For the text-containing cell, return its midpoint in (x, y) coordinate format. 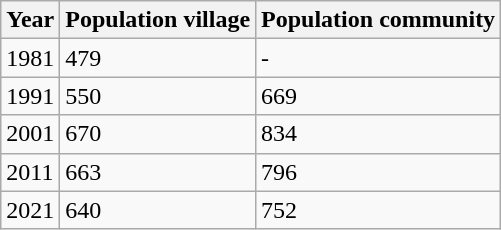
479 (158, 58)
2001 (30, 134)
670 (158, 134)
663 (158, 172)
834 (378, 134)
796 (378, 172)
Year (30, 20)
2021 (30, 210)
550 (158, 96)
752 (378, 210)
Population village (158, 20)
669 (378, 96)
1981 (30, 58)
2011 (30, 172)
640 (158, 210)
Population community (378, 20)
- (378, 58)
1991 (30, 96)
